Return the (x, y) coordinate for the center point of the cell that contains the specified text.  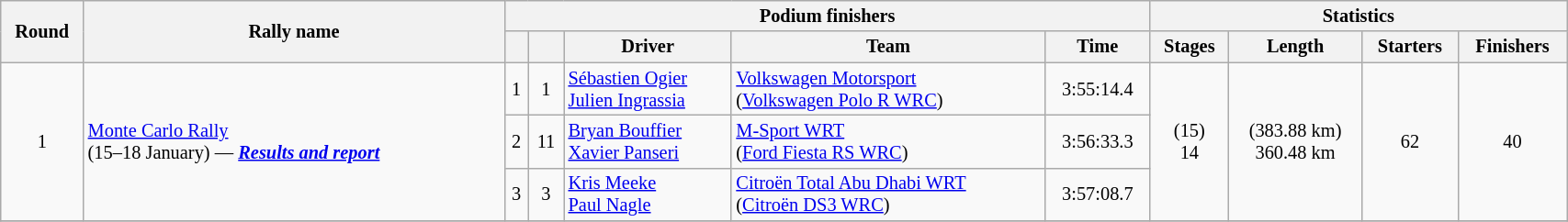
3:56:33.3 (1098, 141)
2 (516, 141)
11 (546, 141)
Team (887, 47)
(15)14 (1190, 141)
3:57:08.7 (1098, 194)
Statistics (1359, 16)
(383.88 km)360.48 km (1295, 141)
Starters (1411, 47)
Kris Meeke Paul Nagle (649, 194)
Stages (1190, 47)
Podium finishers (827, 16)
40 (1512, 141)
Finishers (1512, 47)
Sébastien Ogier Julien Ingrassia (649, 89)
Round (42, 31)
Bryan Bouffier Xavier Panseri (649, 141)
Driver (649, 47)
Rally name (294, 31)
3:55:14.4 (1098, 89)
Length (1295, 47)
Citroën Total Abu Dhabi WRT (Citroën DS3 WRC) (887, 194)
M-Sport WRT (Ford Fiesta RS WRC) (887, 141)
62 (1411, 141)
Monte Carlo Rally(15–18 January) — Results and report (294, 141)
Volkswagen Motorsport (Volkswagen Polo R WRC) (887, 89)
Time (1098, 47)
